Capture the cell that displays the provided text and extract its (x, y) central coordinate. 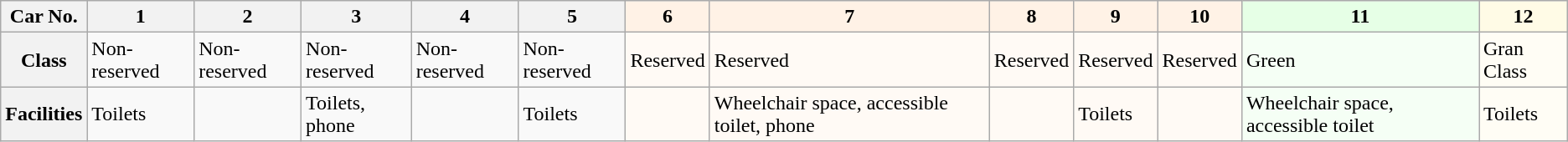
6 (668, 17)
Green (1360, 60)
7 (849, 17)
Car No. (44, 17)
Wheelchair space, accessible toilet (1360, 114)
11 (1360, 17)
9 (1116, 17)
Facilities (44, 114)
8 (1031, 17)
Toilets, phone (357, 114)
3 (357, 17)
Wheelchair space, accessible toilet, phone (849, 114)
5 (572, 17)
2 (248, 17)
Class (44, 60)
12 (1524, 17)
4 (465, 17)
10 (1199, 17)
1 (141, 17)
Gran Class (1524, 60)
